Pinpoint the cell where the given text exists, returning its (x, y) midpoint coordinate. 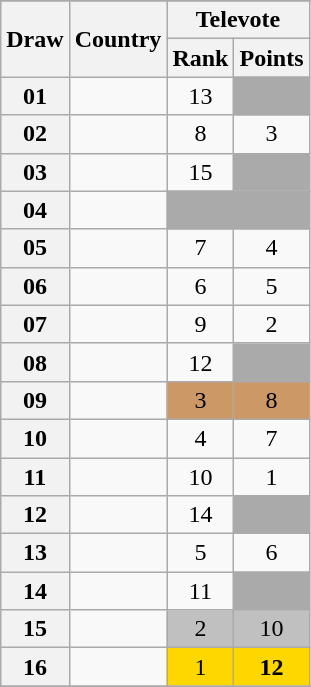
08 (35, 362)
Rank (200, 58)
16 (35, 667)
07 (35, 324)
Country (118, 39)
01 (35, 96)
Points (272, 58)
Draw (35, 39)
03 (35, 172)
09 (35, 400)
9 (200, 324)
04 (35, 210)
02 (35, 134)
Televote (238, 20)
06 (35, 286)
05 (35, 248)
